Locate the cell with the specified text and output its [x, y] center coordinate. 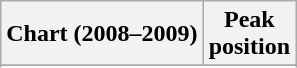
Chart (2008–2009) [102, 34]
Peakposition [249, 34]
